Find where the given text appears and provide that cell's center as (x, y) coordinate. 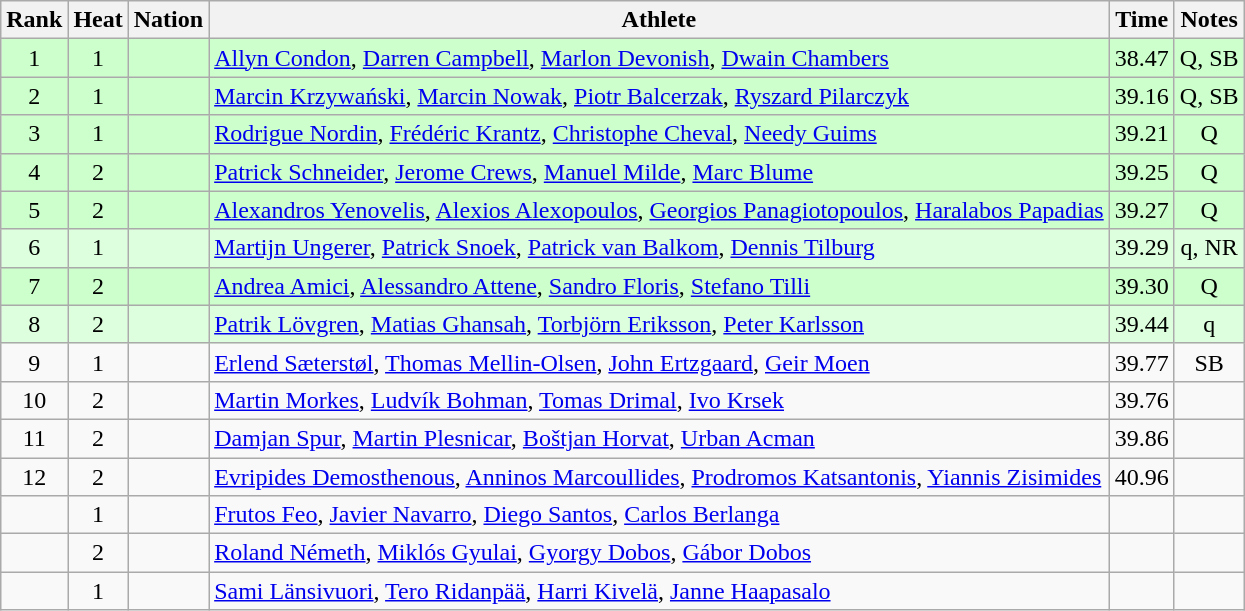
39.27 (1142, 210)
12 (34, 477)
Erlend Sæterstøl, Thomas Mellin-Olsen, John Ertzgaard, Geir Moen (660, 362)
Martijn Ungerer, Patrick Snoek, Patrick van Balkom, Dennis Tilburg (660, 248)
39.86 (1142, 438)
Sami Länsivuori, Tero Ridanpää, Harri Kivelä, Janne Haapasalo (660, 591)
5 (34, 210)
Alexandros Yenovelis, Alexios Alexopoulos, Georgios Panagiotopoulos, Haralabos Papadias (660, 210)
Nation (168, 20)
39.16 (1142, 96)
Time (1142, 20)
39.29 (1142, 248)
Roland Németh, Miklós Gyulai, Gyorgy Dobos, Gábor Dobos (660, 553)
Marcin Krzywański, Marcin Nowak, Piotr Balcerzak, Ryszard Pilarczyk (660, 96)
Martin Morkes, Ludvík Bohman, Tomas Drimal, Ivo Krsek (660, 400)
40.96 (1142, 477)
Damjan Spur, Martin Plesnicar, Boštjan Horvat, Urban Acman (660, 438)
8 (34, 324)
39.44 (1142, 324)
38.47 (1142, 58)
q (1209, 324)
Heat (98, 20)
SB (1209, 362)
3 (34, 134)
39.76 (1142, 400)
39.21 (1142, 134)
Rodrigue Nordin, Frédéric Krantz, Christophe Cheval, Needy Guims (660, 134)
39.30 (1142, 286)
Allyn Condon, Darren Campbell, Marlon Devonish, Dwain Chambers (660, 58)
q, NR (1209, 248)
39.77 (1142, 362)
11 (34, 438)
Rank (34, 20)
Frutos Feo, Javier Navarro, Diego Santos, Carlos Berlanga (660, 515)
10 (34, 400)
9 (34, 362)
Patrik Lövgren, Matias Ghansah, Torbjörn Eriksson, Peter Karlsson (660, 324)
4 (34, 172)
39.25 (1142, 172)
Notes (1209, 20)
Patrick Schneider, Jerome Crews, Manuel Milde, Marc Blume (660, 172)
7 (34, 286)
Andrea Amici, Alessandro Attene, Sandro Floris, Stefano Tilli (660, 286)
6 (34, 248)
Evripides Demosthenous, Anninos Marcoullides, Prodromos Katsantonis, Yiannis Zisimides (660, 477)
Athlete (660, 20)
